Extract the [x, y] coordinate from the center of the cell holding the provided text.  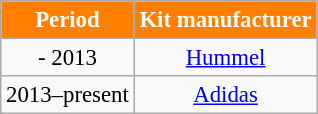
2013–present [68, 95]
Adidas [226, 95]
Kit manufacturer [226, 20]
Hummel [226, 58]
Period [68, 20]
- 2013 [68, 58]
